Search for the cell housing the specified text and yield its (x, y) center coordinate. 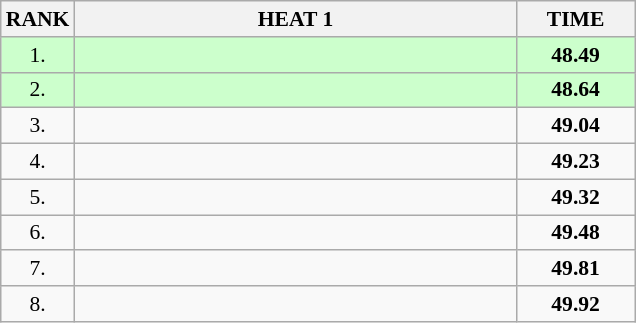
RANK (38, 19)
1. (38, 55)
49.04 (576, 126)
TIME (576, 19)
6. (38, 233)
48.49 (576, 55)
3. (38, 126)
7. (38, 269)
49.92 (576, 304)
49.81 (576, 269)
5. (38, 197)
HEAT 1 (295, 19)
49.23 (576, 162)
48.64 (576, 90)
4. (38, 162)
2. (38, 90)
8. (38, 304)
49.32 (576, 197)
49.48 (576, 233)
